Return the [X, Y] coordinate for the center point of the cell that contains the specified text.  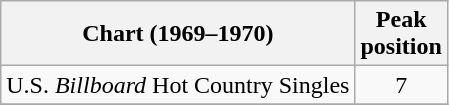
Peakposition [401, 34]
Chart (1969–1970) [178, 34]
U.S. Billboard Hot Country Singles [178, 85]
7 [401, 85]
